Output the [x, y] coordinate of the center of the cell containing the given text.  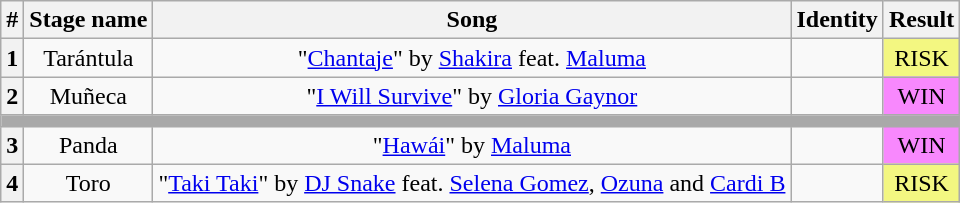
"Hawái" by Maluma [472, 145]
Muñeca [88, 96]
1 [12, 58]
# [12, 20]
"Taki Taki" by DJ Snake feat. Selena Gomez, Ozuna and Cardi B [472, 183]
Result [921, 20]
Panda [88, 145]
"I Will Survive" by Gloria Gaynor [472, 96]
2 [12, 96]
Stage name [88, 20]
3 [12, 145]
"Chantaje" by Shakira feat. Maluma [472, 58]
Identity [837, 20]
4 [12, 183]
Tarántula [88, 58]
Toro [88, 183]
Song [472, 20]
